Scan for the cell matching the given text and deliver its [x, y] coordinate at center. 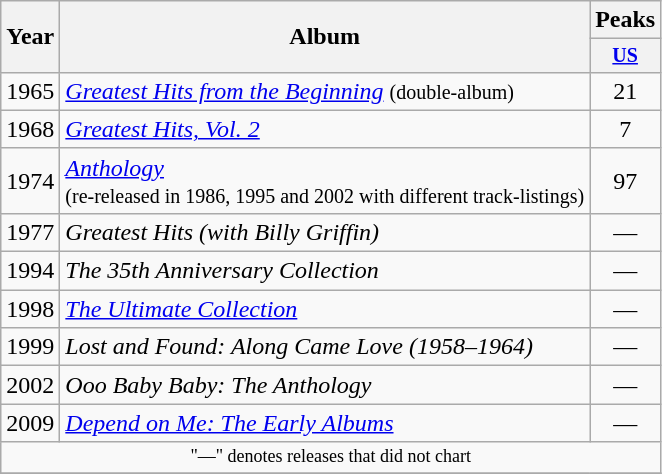
The 35th Anniversary Collection [325, 271]
US [626, 56]
Anthology (re-released in 1986, 1995 and 2002 with different track-listings) [325, 180]
The Ultimate Collection [325, 309]
1968 [30, 129]
2002 [30, 385]
1965 [30, 91]
Album [325, 37]
1999 [30, 347]
7 [626, 129]
1998 [30, 309]
1974 [30, 180]
21 [626, 91]
Ooo Baby Baby: The Anthology [325, 385]
Lost and Found: Along Came Love (1958–1964) [325, 347]
1977 [30, 232]
Greatest Hits from the Beginning (double-album) [325, 91]
Depend on Me: The Early Albums [325, 423]
97 [626, 180]
Greatest Hits (with Billy Griffin) [325, 232]
2009 [30, 423]
Year [30, 37]
Greatest Hits, Vol. 2 [325, 129]
1994 [30, 271]
"—" denotes releases that did not chart [331, 458]
Peaks [626, 20]
